Output the (x, y) coordinate of the center of the cell containing the given text.  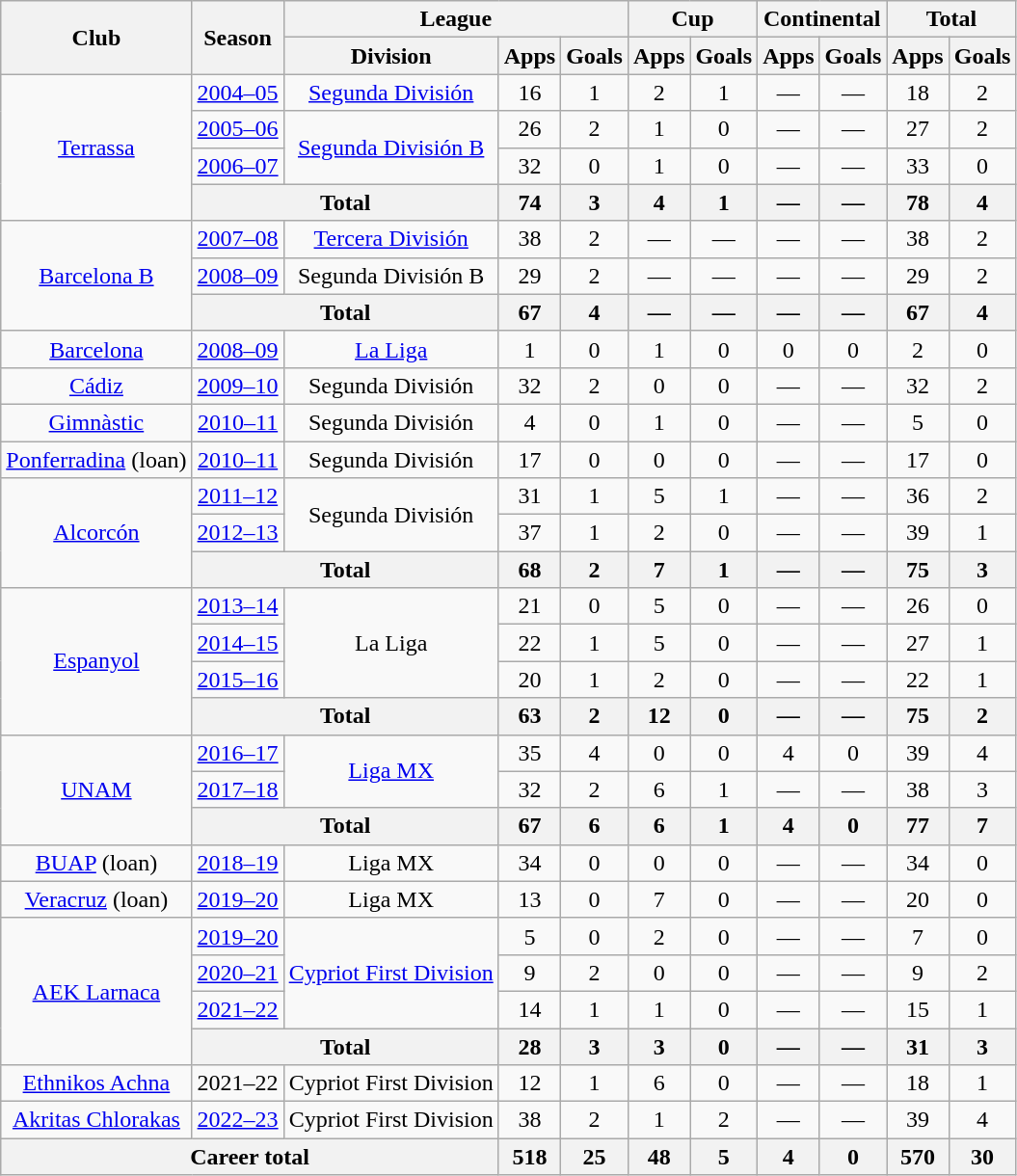
30 (982, 1157)
570 (918, 1157)
AEK Larnaca (96, 991)
Tercera División (391, 239)
63 (529, 716)
2016–17 (237, 753)
74 (529, 202)
2006–07 (237, 166)
48 (658, 1157)
35 (529, 753)
2022–23 (237, 1120)
28 (529, 1046)
2013–14 (237, 606)
Alcorcón (96, 533)
Season (237, 38)
78 (918, 202)
68 (529, 570)
Barcelona B (96, 276)
Gimnàstic (96, 422)
Cup (692, 19)
13 (529, 899)
Cádiz (96, 386)
37 (529, 533)
2007–08 (237, 239)
Club (96, 38)
518 (529, 1157)
League (455, 19)
25 (595, 1157)
14 (529, 1009)
Akritas Chlorakas (96, 1120)
2009–10 (237, 386)
2004–05 (237, 93)
16 (529, 93)
2014–15 (237, 643)
2011–12 (237, 496)
Continental (822, 19)
2005–06 (237, 129)
21 (529, 606)
2015–16 (237, 680)
2012–13 (237, 533)
Veracruz (loan) (96, 899)
Ethnikos Achna (96, 1083)
2018–19 (237, 863)
Career total (250, 1157)
33 (918, 166)
Ponferradina (loan) (96, 460)
2017–18 (237, 789)
36 (918, 496)
UNAM (96, 789)
Terrassa (96, 147)
Division (391, 56)
77 (918, 826)
15 (918, 1009)
BUAP (loan) (96, 863)
Espanyol (96, 661)
Barcelona (96, 349)
2020–21 (237, 973)
